Provide the (x, y) coordinate of the cell's center where the given text is located.  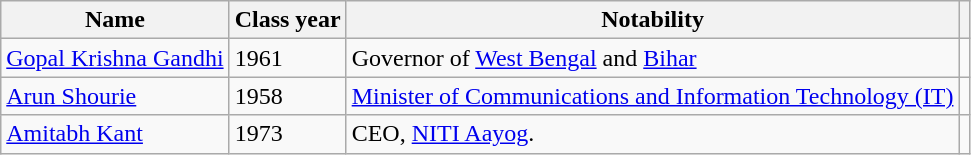
CEO, NITI Aayog. (652, 134)
Gopal Krishna Gandhi (115, 58)
1961 (288, 58)
Name (115, 20)
1958 (288, 96)
Governor of West Bengal and Bihar (652, 58)
Minister of Communications and Information Technology (IT) (652, 96)
Amitabh Kant (115, 134)
Notability (652, 20)
Class year (288, 20)
Arun Shourie (115, 96)
1973 (288, 134)
